Locate the cell with the specified text and output its (x, y) center coordinate. 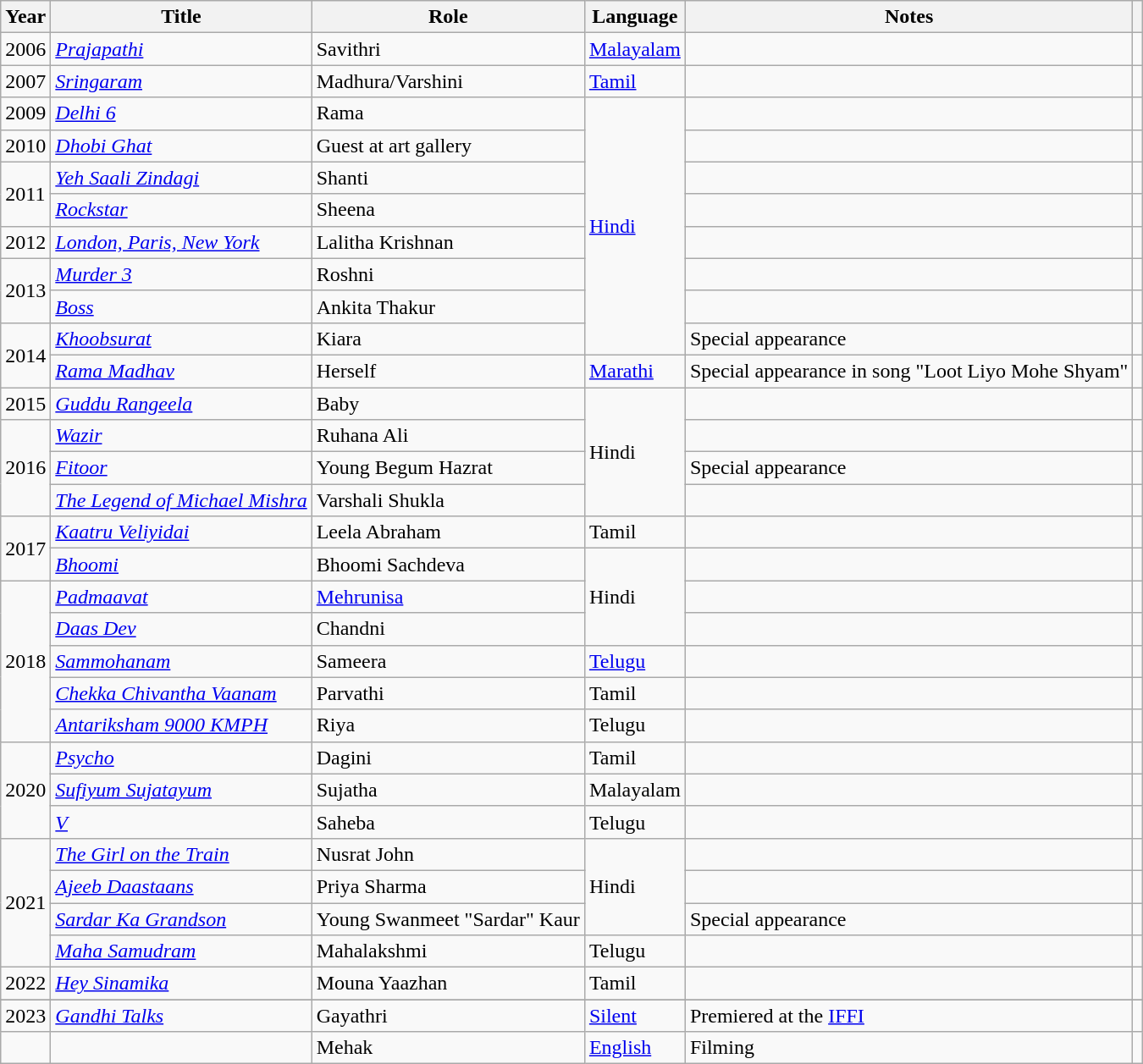
2007 (25, 81)
Sujatha (448, 790)
Boss (181, 306)
Savithri (448, 49)
2022 (25, 984)
Gandhi Talks (181, 1016)
2018 (25, 661)
Guddu Rangeela (181, 404)
Sheena (448, 210)
Lalitha Krishnan (448, 242)
2017 (25, 549)
Ruhana Ali (448, 436)
London, Paris, New York (181, 242)
Dagini (448, 758)
2010 (25, 146)
Chandni (448, 629)
2006 (25, 49)
Rama (448, 113)
Murder 3 (181, 274)
2023 (25, 1016)
Role (448, 17)
Sammohanam (181, 661)
Sufiyum Sujatayum (181, 790)
Dhobi Ghat (181, 146)
Mehak (448, 1048)
Rockstar (181, 210)
Sringaram (181, 81)
Kiara (448, 339)
Madhura/Varshini (448, 81)
Filming (909, 1048)
Khoobsurat (181, 339)
Bhoomi Sachdeva (448, 565)
Ankita Thakur (448, 306)
Herself (448, 371)
Young Begum Hazrat (448, 468)
Roshni (448, 274)
Bhoomi (181, 565)
Sameera (448, 661)
Antariksham 9000 KMPH (181, 725)
Notes (909, 17)
Premiered at the IFFI (909, 1016)
2015 (25, 404)
Mouna Yaazhan (448, 984)
Gayathri (448, 1016)
Title (181, 17)
Priya Sharma (448, 886)
2011 (25, 194)
Guest at art gallery (448, 146)
2020 (25, 790)
Sardar Ka Grandson (181, 918)
Special appearance in song "Loot Liyo Mohe Shyam" (909, 371)
Silent (635, 1016)
Mahalakshmi (448, 951)
Young Swanmeet "Sardar" Kaur (448, 918)
Psycho (181, 758)
2021 (25, 902)
Ajeeb Daastaans (181, 886)
The Legend of Michael Mishra (181, 500)
Nusrat John (448, 854)
Padmaavat (181, 597)
Rama Madhav (181, 371)
Parvathi (448, 693)
Saheba (448, 822)
Hey Sinamika (181, 984)
Riya (448, 725)
Shanti (448, 178)
Mehrunisa (448, 597)
2013 (25, 290)
The Girl on the Train (181, 854)
Daas Dev (181, 629)
Language (635, 17)
2009 (25, 113)
V (181, 822)
2014 (25, 355)
Leela Abraham (448, 532)
Fitoor (181, 468)
Chekka Chivantha Vaanam (181, 693)
English (635, 1048)
Varshali Shukla (448, 500)
2012 (25, 242)
2016 (25, 468)
Prajapathi (181, 49)
Wazir (181, 436)
Maha Samudram (181, 951)
Yeh Saali Zindagi (181, 178)
Baby (448, 404)
Kaatru Veliyidai (181, 532)
Delhi 6 (181, 113)
Marathi (635, 371)
Year (25, 17)
